From the cell containing the given text, extract its center point as [x, y] coordinate. 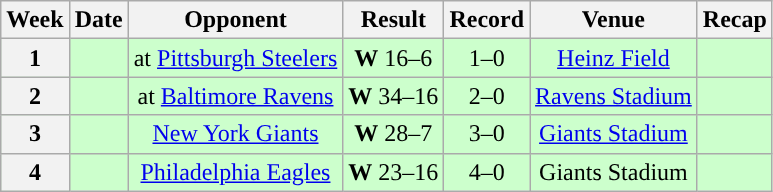
Recap [734, 20]
Philadelphia Eagles [236, 172]
4 [35, 172]
W 28–7 [394, 134]
Ravens Stadium [614, 96]
Result [394, 20]
4–0 [487, 172]
Heinz Field [614, 58]
Date [98, 20]
Opponent [236, 20]
New York Giants [236, 134]
at Baltimore Ravens [236, 96]
3–0 [487, 134]
3 [35, 134]
at Pittsburgh Steelers [236, 58]
Record [487, 20]
1–0 [487, 58]
Venue [614, 20]
Week [35, 20]
2 [35, 96]
W 34–16 [394, 96]
W 23–16 [394, 172]
1 [35, 58]
W 16–6 [394, 58]
2–0 [487, 96]
